Output the [x, y] coordinate of the center of the cell containing the given text.  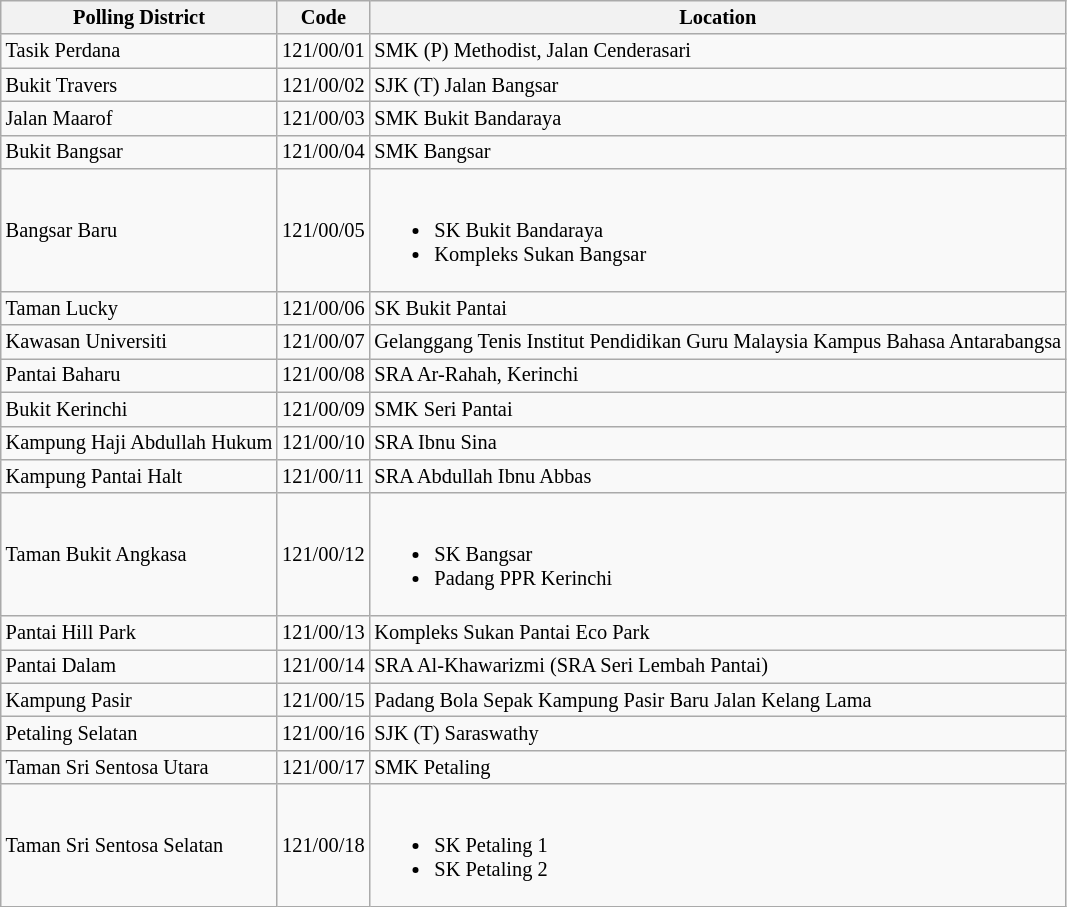
SRA Al-Khawarizmi (SRA Seri Lembah Pantai) [718, 666]
Taman Sri Sentosa Selatan [139, 845]
121/00/09 [323, 409]
SRA Ibnu Sina [718, 443]
121/00/05 [323, 230]
SJK (T) Saraswathy [718, 733]
Bukit Kerinchi [139, 409]
121/00/13 [323, 632]
121/00/07 [323, 342]
Bukit Travers [139, 85]
121/00/12 [323, 554]
SK Bukit Pantai [718, 308]
121/00/06 [323, 308]
121/00/14 [323, 666]
Taman Bukit Angkasa [139, 554]
Kawasan Universiti [139, 342]
121/00/03 [323, 118]
SJK (T) Jalan Bangsar [718, 85]
Petaling Selatan [139, 733]
121/00/08 [323, 375]
Taman Lucky [139, 308]
Padang Bola Sepak Kampung Pasir Baru Jalan Kelang Lama [718, 700]
121/00/15 [323, 700]
121/00/18 [323, 845]
Jalan Maarof [139, 118]
121/00/04 [323, 152]
Bangsar Baru [139, 230]
Code [323, 17]
Kampung Pasir [139, 700]
Location [718, 17]
Tasik Perdana [139, 51]
Bukit Bangsar [139, 152]
121/00/11 [323, 476]
SMK Seri Pantai [718, 409]
SMK Bukit Bandaraya [718, 118]
Pantai Dalam [139, 666]
121/00/02 [323, 85]
121/00/16 [323, 733]
Polling District [139, 17]
121/00/17 [323, 767]
121/00/01 [323, 51]
SK Bukit BandarayaKompleks Sukan Bangsar [718, 230]
SRA Ar-Rahah, Kerinchi [718, 375]
121/00/10 [323, 443]
Kampung Haji Abdullah Hukum [139, 443]
Taman Sri Sentosa Utara [139, 767]
Kompleks Sukan Pantai Eco Park [718, 632]
SMK (P) Methodist, Jalan Cenderasari [718, 51]
Pantai Hill Park [139, 632]
Gelanggang Tenis Institut Pendidikan Guru Malaysia Kampus Bahasa Antarabangsa [718, 342]
SMK Bangsar [718, 152]
SRA Abdullah Ibnu Abbas [718, 476]
Pantai Baharu [139, 375]
SMK Petaling [718, 767]
Kampung Pantai Halt [139, 476]
SK Petaling 1SK Petaling 2 [718, 845]
SK BangsarPadang PPR Kerinchi [718, 554]
